For the text-containing cell, return its midpoint in [x, y] coordinate format. 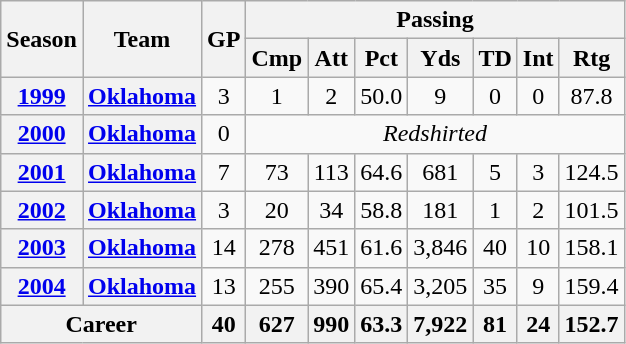
Pct [382, 58]
3,205 [440, 286]
87.8 [592, 96]
Career [102, 324]
63.3 [382, 324]
Yds [440, 58]
65.4 [382, 286]
64.6 [382, 172]
1999 [42, 96]
7,922 [440, 324]
13 [224, 286]
681 [440, 172]
451 [332, 248]
2000 [42, 134]
152.7 [592, 324]
158.1 [592, 248]
159.4 [592, 286]
50.0 [382, 96]
124.5 [592, 172]
TD [495, 58]
101.5 [592, 210]
2002 [42, 210]
181 [440, 210]
255 [277, 286]
Passing [435, 20]
627 [277, 324]
278 [277, 248]
113 [332, 172]
Season [42, 39]
Cmp [277, 58]
GP [224, 39]
2003 [42, 248]
2001 [42, 172]
73 [277, 172]
Att [332, 58]
5 [495, 172]
Redshirted [435, 134]
2004 [42, 286]
390 [332, 286]
Int [538, 58]
58.8 [382, 210]
24 [538, 324]
14 [224, 248]
7 [224, 172]
61.6 [382, 248]
Team [142, 39]
34 [332, 210]
10 [538, 248]
990 [332, 324]
3,846 [440, 248]
20 [277, 210]
35 [495, 286]
81 [495, 324]
Rtg [592, 58]
